Determine the (x, y) coordinate at the center of the cell enclosing the given text.  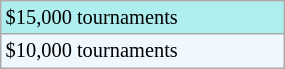
$15,000 tournaments (142, 17)
$10,000 tournaments (142, 51)
